Capture the cell that displays the provided text and extract its [x, y] central coordinate. 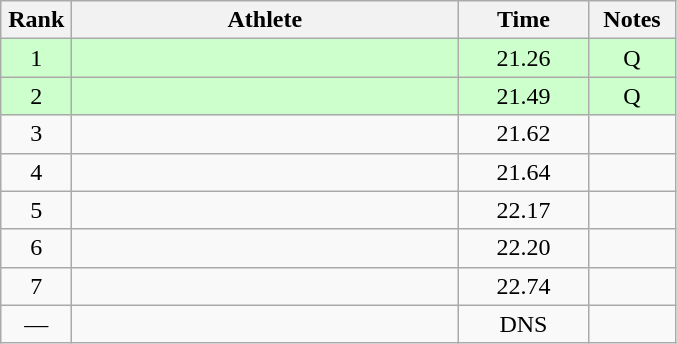
Rank [36, 20]
4 [36, 172]
22.74 [524, 286]
22.17 [524, 210]
2 [36, 96]
DNS [524, 324]
Time [524, 20]
5 [36, 210]
6 [36, 248]
21.64 [524, 172]
21.62 [524, 134]
3 [36, 134]
21.26 [524, 58]
— [36, 324]
7 [36, 286]
22.20 [524, 248]
21.49 [524, 96]
1 [36, 58]
Athlete [265, 20]
Notes [632, 20]
